Capture the cell that displays the provided text and extract its (X, Y) central coordinate. 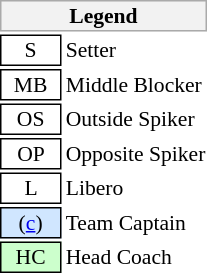
OS (30, 120)
MB (30, 85)
S (30, 50)
Middle Blocker (136, 85)
Team Captain (136, 223)
L (30, 188)
Outside Spiker (136, 120)
Libero (136, 188)
(c) (30, 223)
Opposite Spiker (136, 154)
Setter (136, 50)
Legend (104, 16)
OP (30, 154)
